Pinpoint the cell where the given text exists, returning its [X, Y] midpoint coordinate. 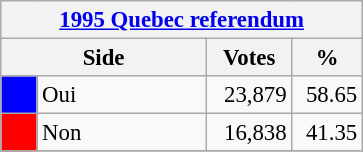
Oui [122, 95]
1995 Quebec referendum [182, 20]
58.65 [328, 95]
% [328, 58]
Non [122, 133]
Side [104, 58]
23,879 [249, 95]
Votes [249, 58]
41.35 [328, 133]
16,838 [249, 133]
